Find where the given text appears and provide that cell's center as (X, Y) coordinate. 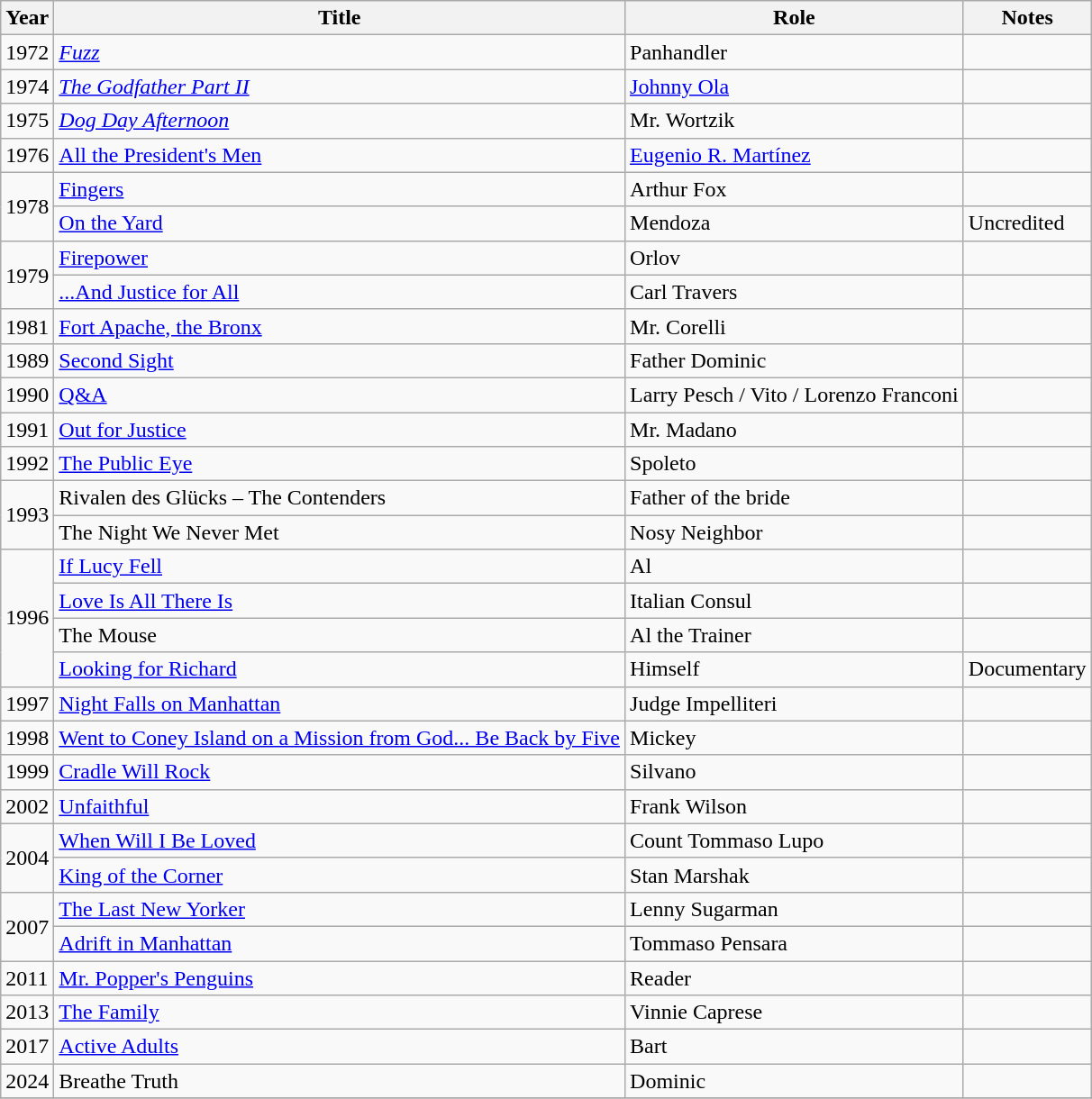
Stan Marshak (795, 875)
Italian Consul (795, 601)
1990 (27, 395)
Carl Travers (795, 292)
Mr. Popper's Penguins (340, 977)
Active Adults (340, 1047)
1997 (27, 704)
Role (795, 18)
Silvano (795, 772)
2007 (27, 926)
Year (27, 18)
Al the Trainer (795, 635)
King of the Corner (340, 875)
Spoleto (795, 464)
Adrift in Manhattan (340, 943)
The Night We Never Met (340, 532)
The Mouse (340, 635)
2004 (27, 858)
1991 (27, 430)
Dog Day Afternoon (340, 121)
...And Justice for All (340, 292)
Reader (795, 977)
Father of the bride (795, 498)
2024 (27, 1081)
Uncredited (1027, 223)
1979 (27, 275)
The Family (340, 1013)
Orlov (795, 258)
Mr. Madano (795, 430)
Mr. Wortzik (795, 121)
Panhandler (795, 52)
Mickey (795, 738)
2013 (27, 1013)
Nosy Neighbor (795, 532)
1998 (27, 738)
2011 (27, 977)
Fort Apache, the Bronx (340, 326)
Q&A (340, 395)
Johnny Ola (795, 86)
1974 (27, 86)
Father Dominic (795, 360)
The Public Eye (340, 464)
1981 (27, 326)
Tommaso Pensara (795, 943)
The Godfather Part II (340, 86)
Unfaithful (340, 806)
Rivalen des Glücks – The Contenders (340, 498)
Frank Wilson (795, 806)
When Will I Be Loved (340, 840)
Love Is All There Is (340, 601)
1999 (27, 772)
Firepower (340, 258)
1975 (27, 121)
Himself (795, 669)
Lenny Sugarman (795, 909)
2017 (27, 1047)
Bart (795, 1047)
Went to Coney Island on a Mission from God... Be Back by Five (340, 738)
If Lucy Fell (340, 567)
Notes (1027, 18)
Night Falls on Manhattan (340, 704)
Second Sight (340, 360)
2002 (27, 806)
Fuzz (340, 52)
Cradle Will Rock (340, 772)
On the Yard (340, 223)
1996 (27, 618)
Arthur Fox (795, 189)
All the President's Men (340, 155)
Mendoza (795, 223)
Title (340, 18)
Al (795, 567)
Larry Pesch / Vito / Lorenzo Franconi (795, 395)
1989 (27, 360)
1976 (27, 155)
The Last New Yorker (340, 909)
Mr. Corelli (795, 326)
Looking for Richard (340, 669)
Eugenio R. Martínez (795, 155)
1978 (27, 206)
1972 (27, 52)
1993 (27, 515)
Judge Impelliteri (795, 704)
Documentary (1027, 669)
1992 (27, 464)
Vinnie Caprese (795, 1013)
Out for Justice (340, 430)
Fingers (340, 189)
Dominic (795, 1081)
Breathe Truth (340, 1081)
Count Tommaso Lupo (795, 840)
